From the cell containing the given text, extract its center point as [X, Y] coordinate. 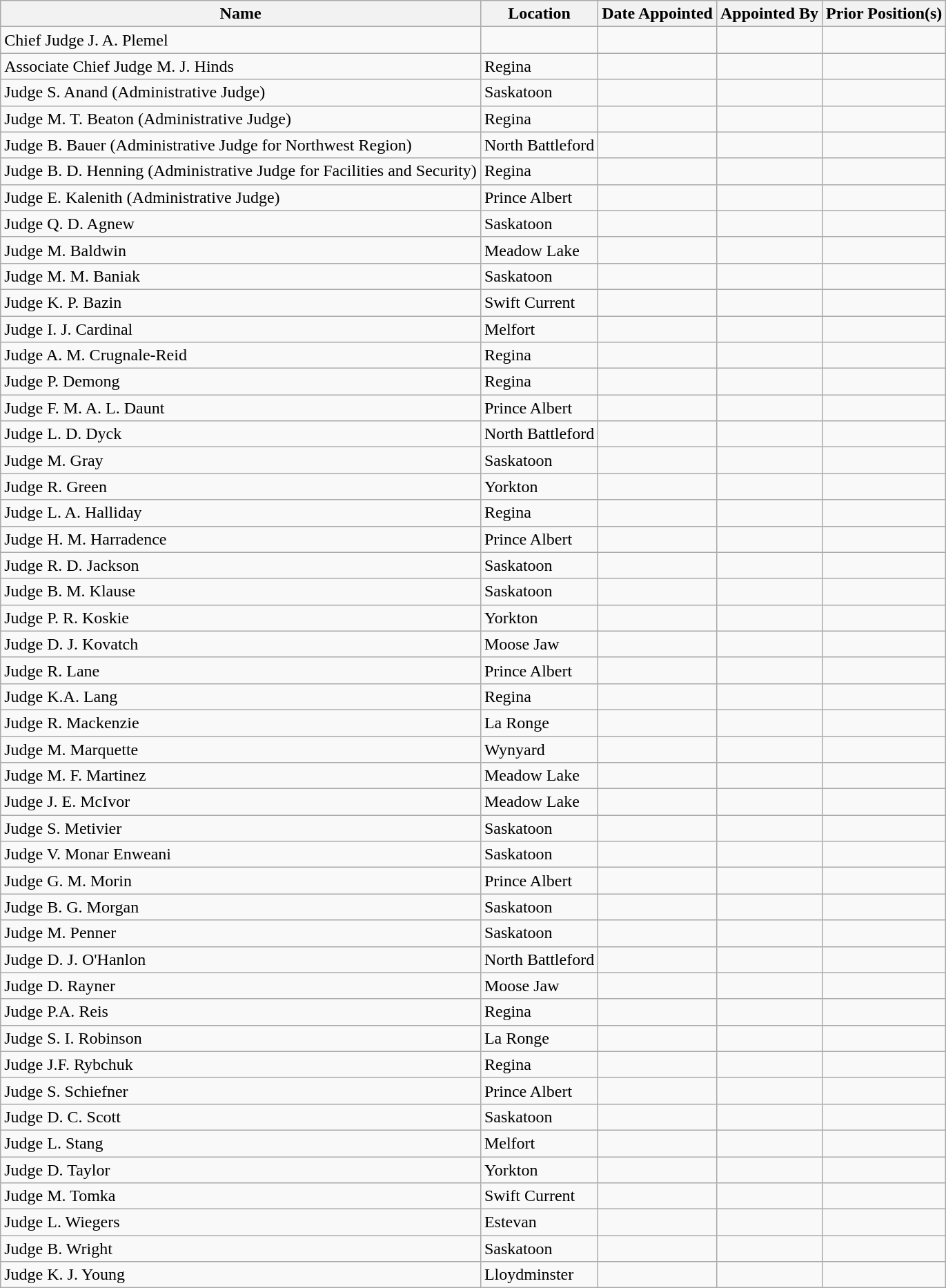
Estevan [539, 1222]
Associate Chief Judge M. J. Hinds [241, 66]
Judge L. Stang [241, 1143]
Judge G. M. Morin [241, 881]
Judge P.A. Reis [241, 1012]
Judge A. M. Crugnale-Reid [241, 355]
Judge L. D. Dyck [241, 434]
Judge P. R. Koskie [241, 618]
Judge S. I. Robinson [241, 1038]
Judge B. M. Klause [241, 592]
Judge B. D. Henning (Administrative Judge for Facilities and Security) [241, 171]
Judge I. J. Cardinal [241, 329]
Judge J.F. Rybchuk [241, 1064]
Judge F. M. A. L. Daunt [241, 408]
Judge P. Demong [241, 382]
Judge B. G. Morgan [241, 907]
Judge Q. D. Agnew [241, 224]
Judge K.A. Lang [241, 696]
Judge E. Kalenith (Administrative Judge) [241, 197]
Judge R. D. Jackson [241, 565]
Judge R. Lane [241, 670]
Location [539, 14]
Judge L. A. Halliday [241, 513]
Chief Judge J. A. Plemel [241, 40]
Judge D. J. Kovatch [241, 644]
Judge D. Taylor [241, 1170]
Judge H. M. Harradence [241, 539]
Judge K. P. Bazin [241, 302]
Judge R. Green [241, 487]
Judge D. Rayner [241, 986]
Judge B. Wright [241, 1249]
Wynyard [539, 749]
Lloydminster [539, 1275]
Judge M. Gray [241, 460]
Judge S. Metivier [241, 828]
Judge D. C. Scott [241, 1117]
Judge M. T. Beaton (Administrative Judge) [241, 119]
Name [241, 14]
Judge S. Anand (Administrative Judge) [241, 92]
Judge V. Monar Enweani [241, 855]
Judge M. Tomka [241, 1196]
Judge L. Wiegers [241, 1222]
Judge B. Bauer (Administrative Judge for Northwest Region) [241, 145]
Prior Position(s) [885, 14]
Appointed By [769, 14]
Judge D. J. O'Hanlon [241, 959]
Judge J. E. McIvor [241, 802]
Judge S. Schiefner [241, 1091]
Date Appointed [658, 14]
Judge M. Penner [241, 933]
Judge R. Mackenzie [241, 723]
Judge M. Marquette [241, 749]
Judge M. Baldwin [241, 250]
Judge M. M. Baniak [241, 276]
Judge M. F. Martinez [241, 776]
Judge K. J. Young [241, 1275]
